Identify which cell holds the provided text, then report its (x, y) central coordinate. 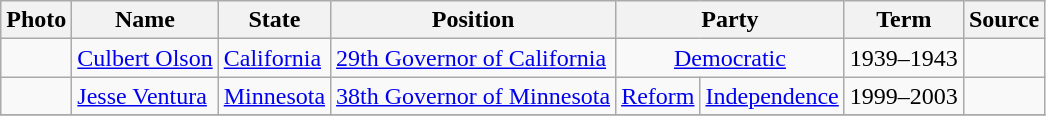
Democratic (730, 58)
Term (904, 20)
California (274, 58)
State (274, 20)
Independence (772, 96)
1939–1943 (904, 58)
38th Governor of Minnesota (474, 96)
Source (1004, 20)
Jesse Ventura (145, 96)
29th Governor of California (474, 58)
Party (730, 20)
1999–2003 (904, 96)
Photo (36, 20)
Position (474, 20)
Reform (658, 96)
Minnesota (274, 96)
Name (145, 20)
Culbert Olson (145, 58)
